Extract the [x, y] coordinate from the center of the cell holding the provided text.  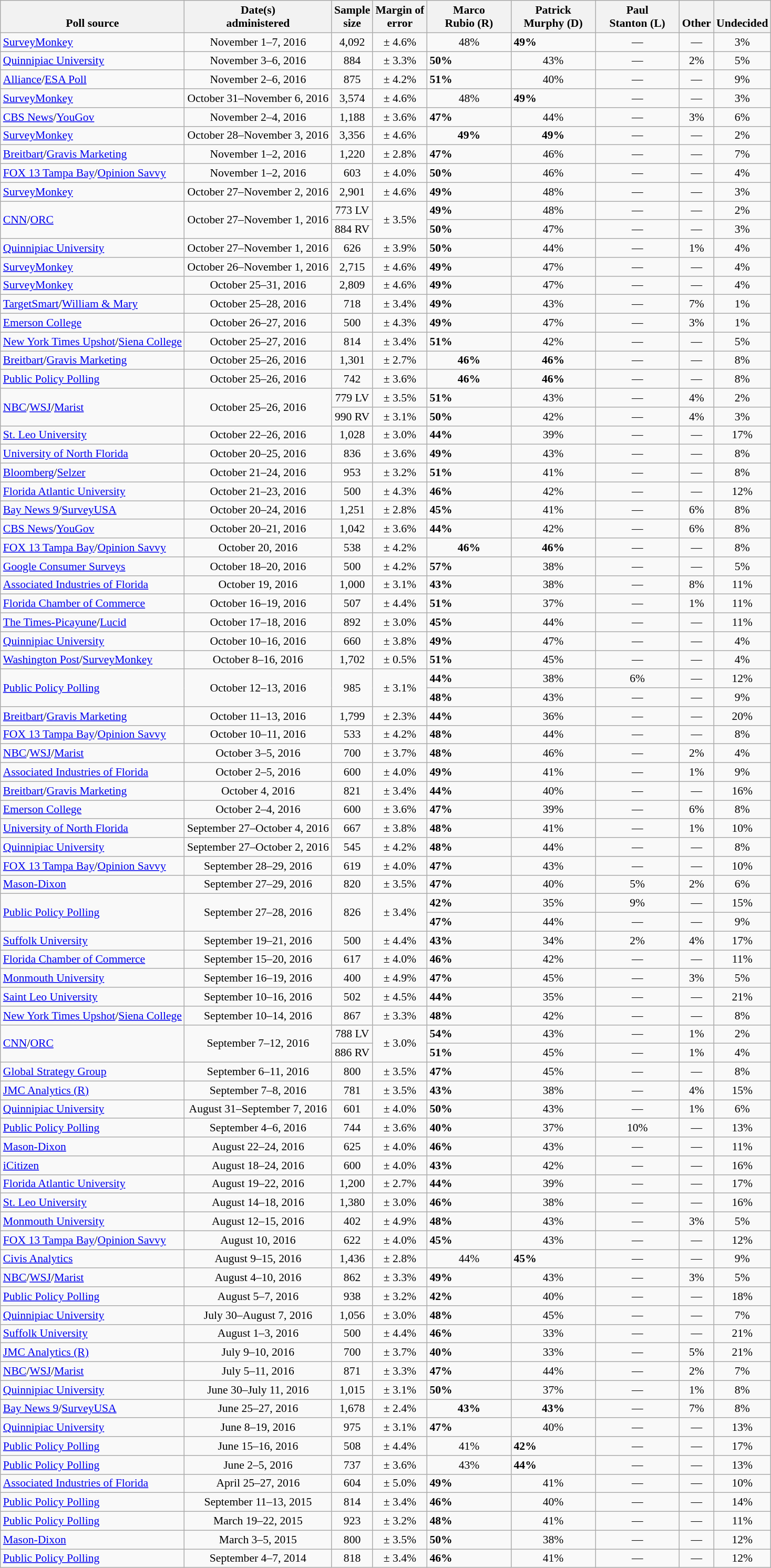
March 19–22, 2015 [258, 1521]
August 22–24, 2016 [258, 1147]
September 6–11, 2016 [258, 1072]
3,356 [352, 136]
March 3–5, 2015 [258, 1540]
September 16–19, 2016 [258, 978]
1,042 [352, 529]
Global Strategy Group [92, 1072]
October 21–23, 2016 [258, 491]
October 10–11, 2016 [258, 735]
October 11–13, 2016 [258, 716]
744 [352, 1128]
781 [352, 1090]
October 20, 2016 [258, 548]
975 [352, 1428]
October 8–16, 2016 [258, 660]
August 5–7, 2016 [258, 1296]
October 3–5, 2016 [258, 754]
1,028 [352, 435]
October 25–27, 2016 [258, 342]
Bloomberg/Selzer [92, 473]
October 19, 2016 [258, 585]
October 21–24, 2016 [258, 473]
The Times-Picayune/Lucid [92, 623]
667 [352, 829]
953 [352, 473]
October 27–November 2, 2016 [258, 192]
4,092 [352, 42]
818 [352, 1559]
September 15–20, 2016 [258, 960]
October 31–November 6, 2016 [258, 98]
14% [742, 1502]
821 [352, 791]
34% [553, 941]
826 [352, 912]
September 10–14, 2016 [258, 1016]
990 RV [352, 417]
September 10–16, 2016 [258, 997]
Saint Leo University [92, 997]
836 [352, 454]
619 [352, 866]
September 4–7, 2014 [258, 1559]
November 2–6, 2016 [258, 80]
October 17–18, 2016 [258, 623]
August 4–10, 2016 [258, 1278]
985 [352, 688]
Date(s)administered [258, 17]
July 9–10, 2016 [258, 1353]
867 [352, 1016]
October 20–24, 2016 [258, 510]
Samplesize [352, 17]
October 20–21, 2016 [258, 529]
875 [352, 80]
Undecided [742, 17]
1,056 [352, 1315]
± 3.9% [399, 248]
October 4, 2016 [258, 791]
Google Consumer Surveys [92, 566]
October 22–26, 2016 [258, 435]
October 2–4, 2016 [258, 810]
± 4.5% [399, 997]
August 19–22, 2016 [258, 1184]
PatrickMurphy (D) [553, 17]
Alliance/ESA Poll [92, 80]
June 30–July 11, 2016 [258, 1390]
September 4–6, 2016 [258, 1128]
October 28–November 3, 2016 [258, 136]
820 [352, 884]
October 2–5, 2016 [258, 772]
538 [352, 548]
June 25–27, 2016 [258, 1409]
September 7–8, 2016 [258, 1090]
September 28–29, 2016 [258, 866]
August 12–15, 2016 [258, 1222]
884 RV [352, 230]
622 [352, 1240]
September 27–October 4, 2016 [258, 829]
507 [352, 604]
892 [352, 623]
718 [352, 304]
PaulStanton (L) [638, 17]
Civis Analytics [92, 1259]
1,251 [352, 510]
601 [352, 1109]
1,220 [352, 154]
18% [742, 1296]
884 [352, 61]
508 [352, 1446]
400 [352, 978]
August 10, 2016 [258, 1240]
September 27–28, 2016 [258, 912]
November 3–6, 2016 [258, 61]
773 LV [352, 211]
July 5–11, 2016 [258, 1371]
June 15–16, 2016 [258, 1446]
871 [352, 1371]
September 11–13, 2015 [258, 1502]
36% [553, 716]
October 25–28, 2016 [258, 304]
November 2–4, 2016 [258, 117]
September 27–October 2, 2016 [258, 847]
October 16–19, 2016 [258, 604]
October 20–25, 2016 [258, 454]
1,702 [352, 660]
MarcoRubio (R) [469, 17]
402 [352, 1222]
October 10–16, 2016 [258, 641]
938 [352, 1296]
August 1–3, 2016 [258, 1334]
1,799 [352, 716]
October 12–13, 2016 [258, 688]
625 [352, 1147]
2,901 [352, 192]
iCitizen [92, 1165]
3,574 [352, 98]
742 [352, 379]
604 [352, 1483]
Margin oferror [399, 17]
626 [352, 248]
± 0.5% [399, 660]
502 [352, 997]
September 27–29, 2016 [258, 884]
± 5.0% [399, 1483]
660 [352, 641]
54% [469, 1034]
August 18–24, 2016 [258, 1165]
Other [697, 17]
1,000 [352, 585]
Poll source [92, 17]
603 [352, 173]
November 1–7, 2016 [258, 42]
October 26–November 1, 2016 [258, 267]
2,809 [352, 285]
October 25–31, 2016 [258, 285]
October 26–27, 2016 [258, 323]
533 [352, 735]
August 31–September 7, 2016 [258, 1109]
± 2.3% [399, 716]
1,436 [352, 1259]
2,715 [352, 267]
788 LV [352, 1034]
1,380 [352, 1203]
September 7–12, 2016 [258, 1044]
737 [352, 1465]
TargetSmart/William & Mary [92, 304]
545 [352, 847]
1,015 [352, 1390]
1,301 [352, 360]
June 2–5, 2016 [258, 1465]
June 8–19, 2016 [258, 1428]
April 25–27, 2016 [258, 1483]
779 LV [352, 398]
923 [352, 1521]
1,188 [352, 117]
20% [742, 716]
± 2.4% [399, 1409]
September 19–21, 2016 [258, 941]
57% [469, 566]
886 RV [352, 1053]
Washington Post/SurveyMonkey [92, 660]
August 14–18, 2016 [258, 1203]
862 [352, 1278]
August 9–15, 2016 [258, 1259]
October 18–20, 2016 [258, 566]
1,200 [352, 1184]
July 30–August 7, 2016 [258, 1315]
617 [352, 960]
1,678 [352, 1409]
